Extract the [X, Y] coordinate from the center of the cell holding the provided text.  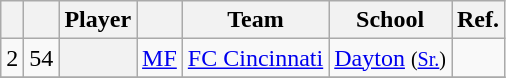
Player [98, 20]
2 [12, 58]
Team [255, 20]
School [390, 20]
MF [160, 58]
FC Cincinnati [255, 58]
Dayton (Sr.) [390, 58]
Ref. [478, 20]
54 [42, 58]
